Pinpoint the cell where the given text exists, returning its [X, Y] midpoint coordinate. 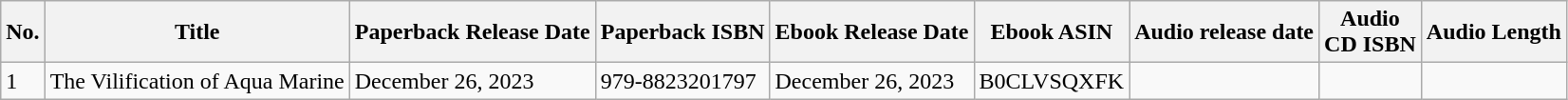
Title [197, 32]
No. [23, 32]
The Vilification of Aqua Marine [197, 81]
AudioCD ISBN [1371, 32]
Paperback Release Date [473, 32]
1 [23, 81]
Audio Length [1494, 32]
979-8823201797 [682, 81]
Ebook Release Date [871, 32]
Ebook ASIN [1052, 32]
Audio release date [1224, 32]
B0CLVSQXFK [1052, 81]
Paperback ISBN [682, 32]
